Extract the [X, Y] coordinate from the center of the cell holding the provided text.  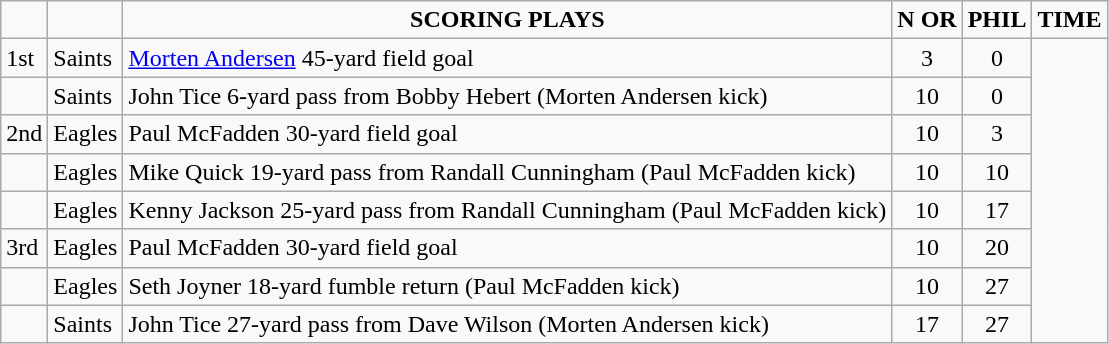
1st [24, 58]
SCORING PLAYS [508, 20]
Morten Andersen 45-yard field goal [508, 58]
PHIL [997, 20]
John Tice 27-yard pass from Dave Wilson (Morten Andersen kick) [508, 324]
3rd [24, 248]
Seth Joyner 18-yard fumble return (Paul McFadden kick) [508, 286]
Mike Quick 19-yard pass from Randall Cunningham (Paul McFadden kick) [508, 172]
2nd [24, 134]
20 [997, 248]
John Tice 6-yard pass from Bobby Hebert (Morten Andersen kick) [508, 96]
Kenny Jackson 25-yard pass from Randall Cunningham (Paul McFadden kick) [508, 210]
N OR [927, 20]
TIME [1070, 20]
